Capture the cell that displays the provided text and extract its [x, y] central coordinate. 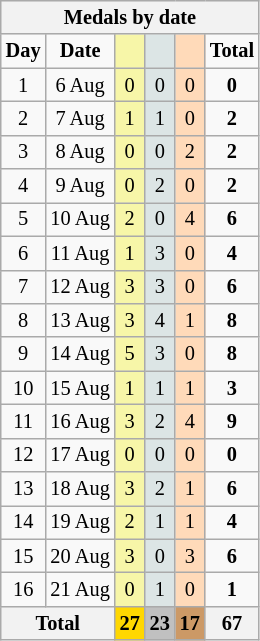
17 [190, 623]
11 [24, 421]
7 [24, 287]
13 Aug [80, 320]
20 Aug [80, 556]
Date [80, 51]
Medals by date [130, 17]
12 [24, 455]
6 Aug [80, 85]
10 [24, 388]
13 [24, 489]
10 Aug [80, 219]
15 [24, 556]
8 Aug [80, 152]
19 Aug [80, 522]
14 Aug [80, 354]
7 Aug [80, 118]
18 Aug [80, 489]
15 Aug [80, 388]
11 Aug [80, 253]
21 Aug [80, 589]
16 Aug [80, 421]
67 [232, 623]
27 [130, 623]
14 [24, 522]
16 [24, 589]
17 Aug [80, 455]
9 Aug [80, 186]
Day [24, 51]
12 Aug [80, 287]
23 [160, 623]
